Pinpoint the cell where the given text exists, returning its [X, Y] midpoint coordinate. 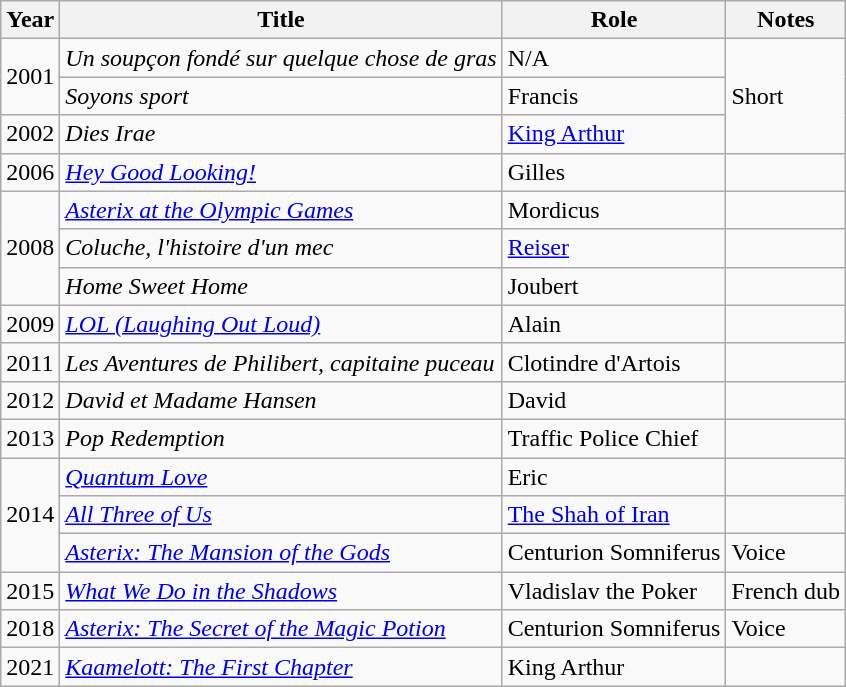
2006 [30, 172]
LOL (Laughing Out Loud) [281, 324]
Asterix: The Mansion of the Gods [281, 553]
David et Madame Hansen [281, 400]
Traffic Police Chief [614, 438]
Les Aventures de Philibert, capitaine puceau [281, 362]
Hey Good Looking! [281, 172]
The Shah of Iran [614, 515]
Soyons sport [281, 96]
What We Do in the Shadows [281, 591]
Coluche, l'histoire d'un mec [281, 248]
2001 [30, 77]
Pop Redemption [281, 438]
2015 [30, 591]
Notes [786, 20]
Reiser [614, 248]
David [614, 400]
Eric [614, 477]
2011 [30, 362]
Home Sweet Home [281, 286]
2014 [30, 515]
Asterix: The Secret of the Magic Potion [281, 629]
Kaamelott: The First Chapter [281, 667]
Year [30, 20]
N/A [614, 58]
Title [281, 20]
Francis [614, 96]
Un soupçon fondé sur quelque chose de gras [281, 58]
2018 [30, 629]
2013 [30, 438]
Clotindre d'Artois [614, 362]
Joubert [614, 286]
Quantum Love [281, 477]
2008 [30, 248]
Mordicus [614, 210]
Dies Irae [281, 134]
Role [614, 20]
2009 [30, 324]
2002 [30, 134]
Vladislav the Poker [614, 591]
Short [786, 96]
Gilles [614, 172]
All Three of Us [281, 515]
French dub [786, 591]
Alain [614, 324]
2012 [30, 400]
Asterix at the Olympic Games [281, 210]
2021 [30, 667]
